Return the [X, Y] coordinate for the center point of the cell that contains the specified text.  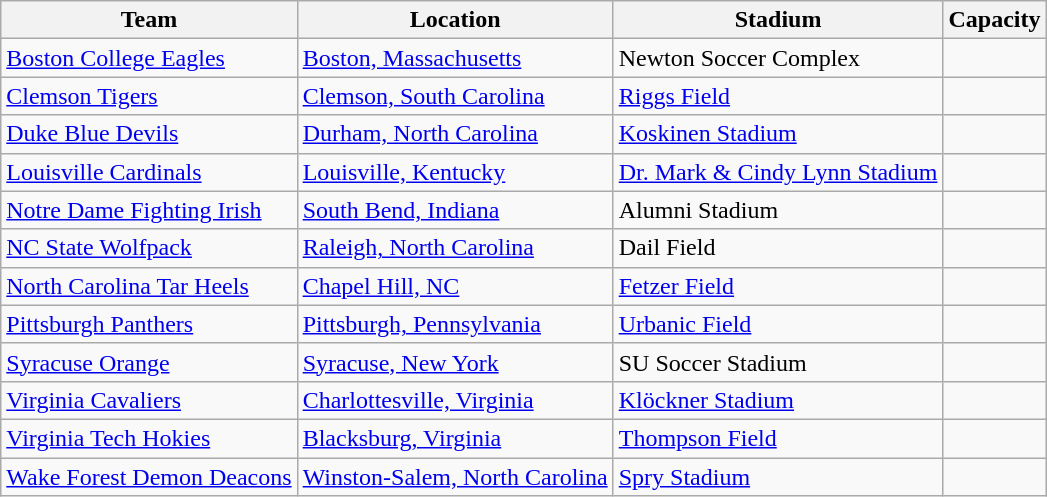
Clemson, South Carolina [455, 96]
Riggs Field [778, 96]
Louisville, Kentucky [455, 172]
Pittsburgh, Pennsylvania [455, 324]
Blacksburg, Virginia [455, 438]
Spry Stadium [778, 477]
Wake Forest Demon Deacons [149, 477]
Clemson Tigers [149, 96]
Syracuse, New York [455, 362]
Alumni Stadium [778, 210]
Syracuse Orange [149, 362]
NC State Wolfpack [149, 248]
Charlottesville, Virginia [455, 400]
Boston College Eagles [149, 58]
South Bend, Indiana [455, 210]
North Carolina Tar Heels [149, 286]
Fetzer Field [778, 286]
Pittsburgh Panthers [149, 324]
Klöckner Stadium [778, 400]
Thompson Field [778, 438]
Durham, North Carolina [455, 134]
Stadium [778, 20]
Dr. Mark & Cindy Lynn Stadium [778, 172]
Dail Field [778, 248]
Virginia Cavaliers [149, 400]
Team [149, 20]
Chapel Hill, NC [455, 286]
Duke Blue Devils [149, 134]
Capacity [994, 20]
Urbanic Field [778, 324]
Boston, Massachusetts [455, 58]
Louisville Cardinals [149, 172]
Virginia Tech Hokies [149, 438]
Raleigh, North Carolina [455, 248]
Winston-Salem, North Carolina [455, 477]
Notre Dame Fighting Irish [149, 210]
Newton Soccer Complex [778, 58]
Koskinen Stadium [778, 134]
Location [455, 20]
SU Soccer Stadium [778, 362]
